Locate the cell with the specified text and output its [X, Y] center coordinate. 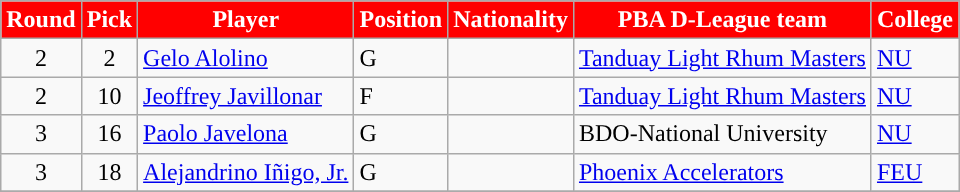
Round [41, 20]
16 [109, 134]
BDO-National University [722, 134]
18 [109, 172]
Position [401, 20]
Pick [109, 20]
F [401, 96]
Player [246, 20]
Alejandrino Iñigo, Jr. [246, 172]
Jeoffrey Javillonar [246, 96]
FEU [914, 172]
Nationality [511, 20]
College [914, 20]
Gelo Alolino [246, 58]
PBA D-League team [722, 20]
Paolo Javelona [246, 134]
Phoenix Accelerators [722, 172]
10 [109, 96]
